Provide the (x, y) coordinate of the cell's center where the given text is located.  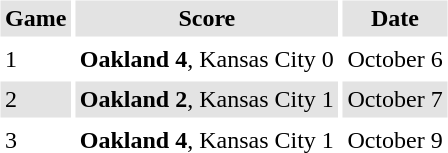
October 6 (395, 59)
2 (35, 100)
Oakland 4, Kansas City 0 (206, 59)
Date (395, 18)
October 7 (395, 100)
Score (206, 18)
Oakland 2, Kansas City 1 (206, 100)
1 (35, 59)
Game (35, 18)
